Extract the (x, y) coordinate from the center of the cell holding the provided text.  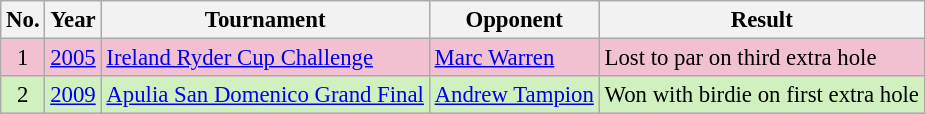
Lost to par on third extra hole (762, 58)
Apulia San Domenico Grand Final (265, 95)
2005 (73, 58)
No. (23, 20)
2 (23, 95)
Marc Warren (514, 58)
Won with birdie on first extra hole (762, 95)
Andrew Tampion (514, 95)
Opponent (514, 20)
Tournament (265, 20)
Year (73, 20)
2009 (73, 95)
Result (762, 20)
1 (23, 58)
Ireland Ryder Cup Challenge (265, 58)
